Identify which cell holds the provided text, then report its [x, y] central coordinate. 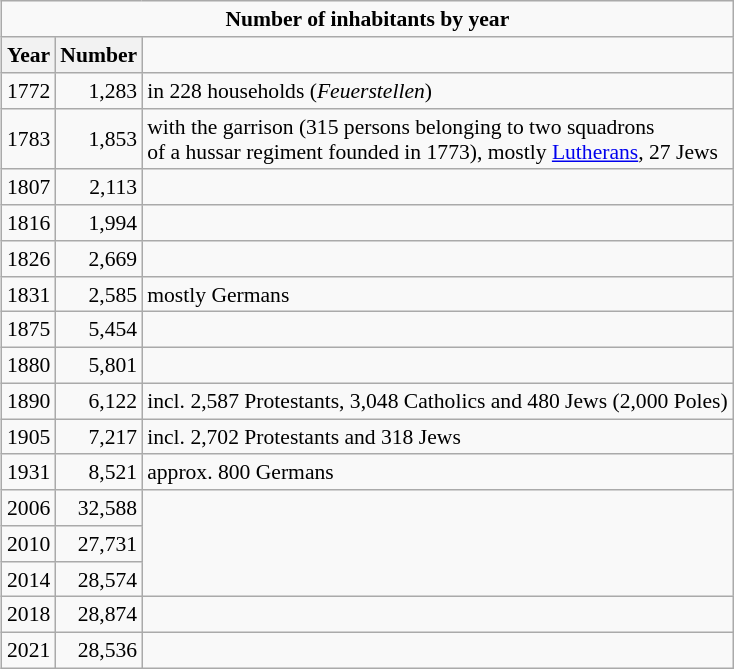
1931 [28, 472]
1,853 [98, 138]
1880 [28, 365]
32,588 [98, 508]
28,874 [98, 615]
1875 [28, 330]
2010 [28, 544]
1816 [28, 223]
Number [98, 55]
2021 [28, 650]
27,731 [98, 544]
mostly Germans [438, 294]
2,669 [98, 259]
2,585 [98, 294]
5,801 [98, 365]
incl. 2,587 Protestants, 3,048 Catholics and 480 Jews (2,000 Poles) [438, 401]
2,113 [98, 187]
Number of inhabitants by year [368, 19]
1783 [28, 138]
2018 [28, 615]
1890 [28, 401]
2006 [28, 508]
incl. 2,702 Protestants and 318 Jews [438, 437]
1772 [28, 91]
8,521 [98, 472]
1905 [28, 437]
approx. 800 Germans [438, 472]
in 228 households (Feuerstellen) [438, 91]
1807 [28, 187]
Year [28, 55]
1,994 [98, 223]
5,454 [98, 330]
7,217 [98, 437]
28,574 [98, 579]
1831 [28, 294]
with the garrison (315 persons belonging to two squadrons of a hussar regiment founded in 1773), mostly Lutherans, 27 Jews [438, 138]
28,536 [98, 650]
1826 [28, 259]
1,283 [98, 91]
6,122 [98, 401]
2014 [28, 579]
